Locate the cell with the specified text and output its (x, y) center coordinate. 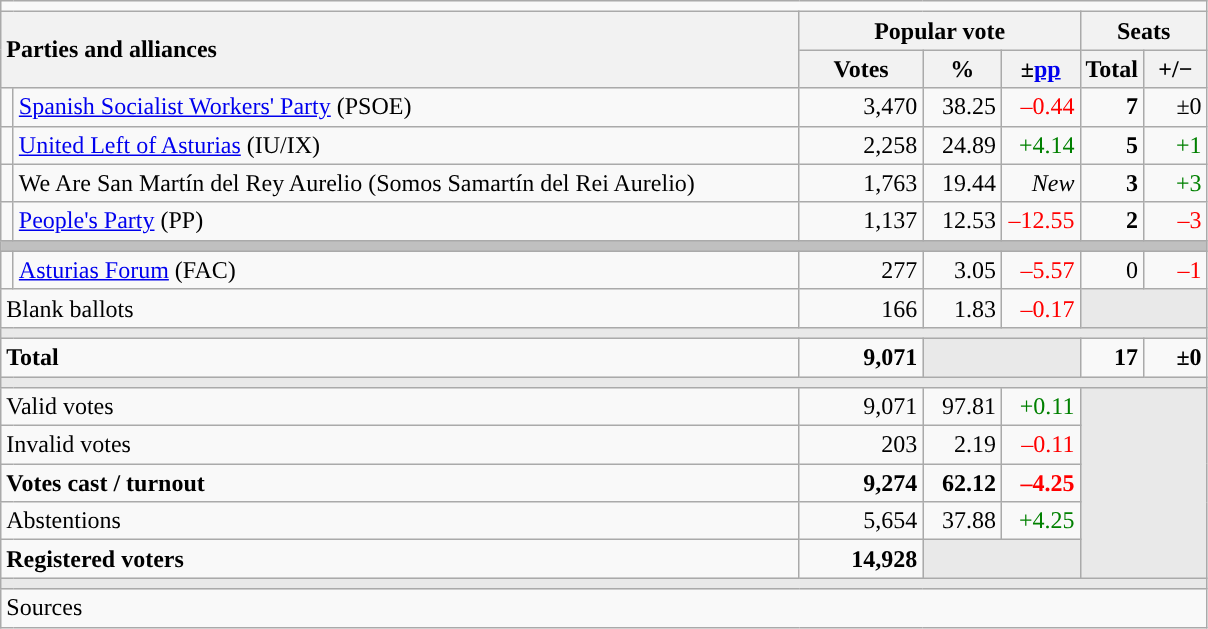
Votes cast / turnout (400, 483)
Votes (861, 69)
1.83 (962, 308)
–4.25 (1040, 483)
38.25 (962, 107)
New (1040, 183)
–3 (1176, 221)
9,274 (861, 483)
97.81 (962, 407)
3 (1112, 183)
2,258 (861, 145)
12.53 (962, 221)
1,763 (861, 183)
Spanish Socialist Workers' Party (PSOE) (406, 107)
Sources (604, 608)
People's Party (PP) (406, 221)
1,137 (861, 221)
14,928 (861, 559)
Popular vote (940, 31)
7 (1112, 107)
–0.44 (1040, 107)
5 (1112, 145)
62.12 (962, 483)
Parties and alliances (400, 50)
–0.17 (1040, 308)
3.05 (962, 270)
3,470 (861, 107)
+/− (1176, 69)
+4.14 (1040, 145)
+1 (1176, 145)
–12.55 (1040, 221)
% (962, 69)
United Left of Asturias (IU/IX) (406, 145)
Invalid votes (400, 445)
19.44 (962, 183)
Asturias Forum (FAC) (406, 270)
203 (861, 445)
Registered voters (400, 559)
Abstentions (400, 521)
±pp (1040, 69)
Valid votes (400, 407)
24.89 (962, 145)
5,654 (861, 521)
Blank ballots (400, 308)
2.19 (962, 445)
+4.25 (1040, 521)
17 (1112, 357)
We Are San Martín del Rey Aurelio (Somos Samartín del Rei Aurelio) (406, 183)
2 (1112, 221)
Seats (1144, 31)
–1 (1176, 270)
+0.11 (1040, 407)
0 (1112, 270)
+3 (1176, 183)
–0.11 (1040, 445)
277 (861, 270)
37.88 (962, 521)
–5.57 (1040, 270)
166 (861, 308)
